Return (x, y) of the center of cell containing provided text 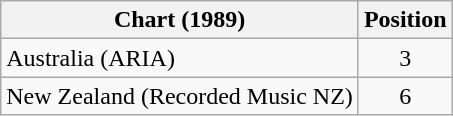
3 (405, 58)
Australia (ARIA) (180, 58)
Chart (1989) (180, 20)
Position (405, 20)
New Zealand (Recorded Music NZ) (180, 96)
6 (405, 96)
